Locate the cell with the specified text and output its (x, y) center coordinate. 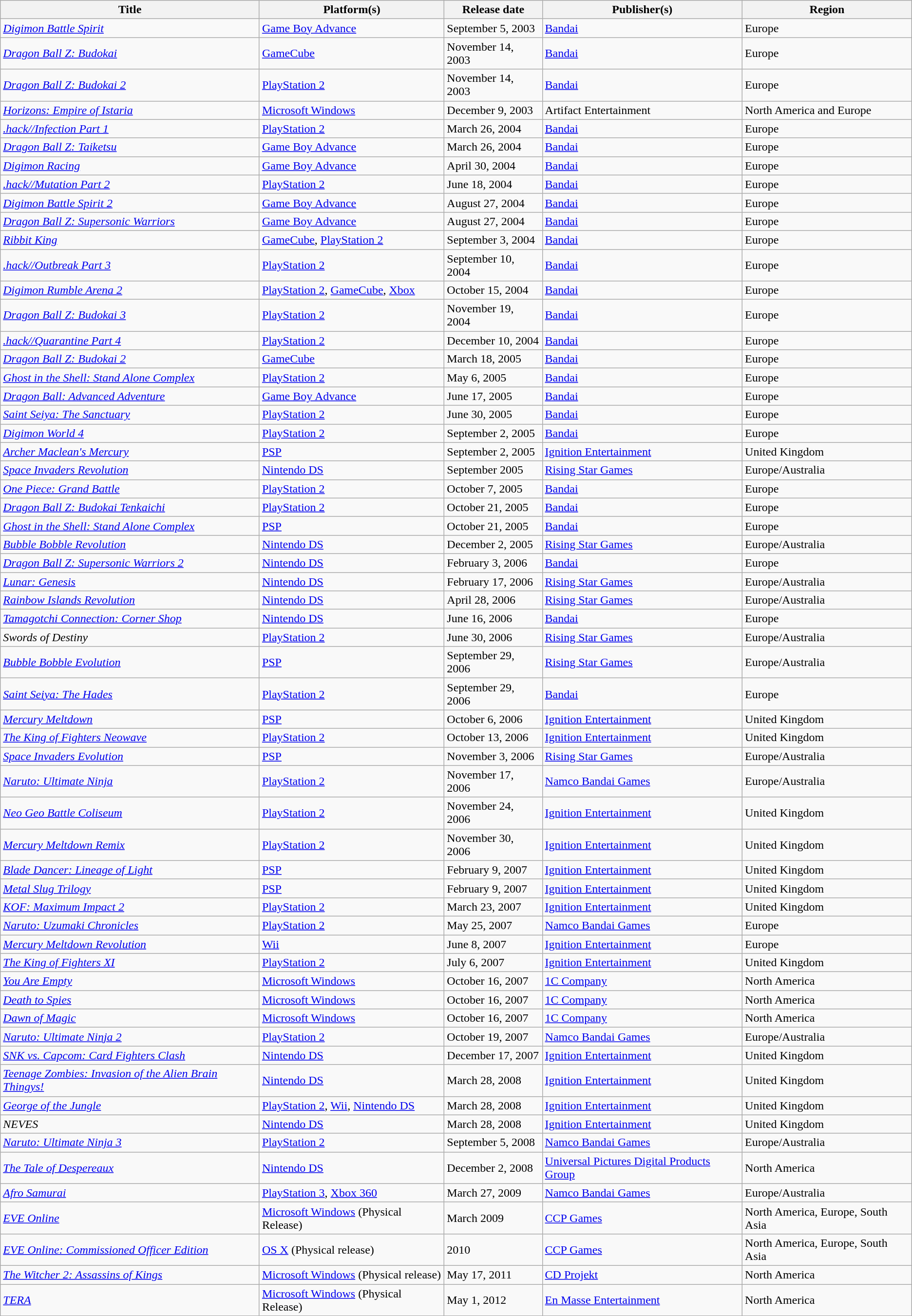
May 6, 2005 (493, 378)
November 3, 2006 (493, 756)
EVE Online (130, 1218)
EVE Online: Commissioned Officer Edition (130, 1249)
CD Projekt (642, 1275)
Digimon World 4 (130, 433)
Dawn of Magic (130, 1018)
March 27, 2009 (493, 1193)
September 10, 2004 (493, 265)
May 25, 2007 (493, 925)
.hack//Infection Part 1 (130, 129)
Naruto: Uzumaki Chronicles (130, 925)
Lunar: Genesis (130, 581)
Dragon Ball Z: Supersonic Warriors (130, 221)
.hack//Mutation Part 2 (130, 184)
December 2, 2005 (493, 544)
KOF: Maximum Impact 2 (130, 907)
Platform(s) (352, 10)
November 30, 2006 (493, 845)
Afro Samurai (130, 1193)
October 7, 2005 (493, 489)
PlayStation 2, GameCube, Xbox (352, 290)
Saint Seiya: The Hades (130, 694)
April 30, 2004 (493, 166)
Rainbow Islands Revolution (130, 600)
Swords of Destiny (130, 637)
June 18, 2004 (493, 184)
Archer Maclean's Mercury (130, 452)
The Tale of Despereaux (130, 1167)
April 28, 2006 (493, 600)
Naruto: Ultimate Ninja (130, 782)
February 3, 2006 (493, 563)
Title (130, 10)
September 2005 (493, 470)
.hack//Quarantine Part 4 (130, 341)
Digimon Battle Spirit 2 (130, 203)
Metal Slug Trilogy (130, 888)
2010 (493, 1249)
Dragon Ball Z: Budokai (130, 54)
Dragon Ball: Advanced Adventure (130, 396)
The King of Fighters Neowave (130, 738)
November 17, 2006 (493, 782)
May 17, 2011 (493, 1275)
September 3, 2004 (493, 240)
Space Invaders Revolution (130, 470)
Dragon Ball Z: Budokai Tenkaichi (130, 507)
The King of Fighters XI (130, 963)
Bubble Bobble Evolution (130, 663)
PlayStation 3, Xbox 360 (352, 1193)
SNK vs. Capcom: Card Fighters Clash (130, 1055)
June 30, 2006 (493, 637)
Space Invaders Evolution (130, 756)
Artifact Entertainment (642, 110)
Digimon Racing (130, 166)
Mercury Meltdown Remix (130, 845)
March 2009 (493, 1218)
Wii (352, 944)
PlayStation 2, Wii, Nintendo DS (352, 1106)
North America and Europe (827, 110)
Teenage Zombies: Invasion of the Alien Brain Thingys! (130, 1081)
Mercury Meltdown (130, 719)
Death to Spies (130, 1000)
June 30, 2005 (493, 415)
GameCube, PlayStation 2 (352, 240)
Digimon Battle Spirit (130, 28)
November 24, 2006 (493, 813)
Neo Geo Battle Coliseum (130, 813)
You Are Empty (130, 981)
Naruto: Ultimate Ninja 2 (130, 1037)
December 9, 2003 (493, 110)
June 16, 2006 (493, 619)
NEVES (130, 1124)
Microsoft Windows (Physical release) (352, 1275)
March 23, 2007 (493, 907)
Tamagotchi Connection: Corner Shop (130, 619)
November 19, 2004 (493, 316)
Region (827, 10)
Dragon Ball Z: Supersonic Warriors 2 (130, 563)
Publisher(s) (642, 10)
October 19, 2007 (493, 1037)
June 8, 2007 (493, 944)
February 17, 2006 (493, 581)
Blade Dancer: Lineage of Light (130, 870)
December 2, 2008 (493, 1167)
One Piece: Grand Battle (130, 489)
OS X (Physical release) (352, 1249)
En Masse Entertainment (642, 1300)
September 5, 2003 (493, 28)
Saint Seiya: The Sanctuary (130, 415)
March 18, 2005 (493, 359)
Ribbit King (130, 240)
October 6, 2006 (493, 719)
The Witcher 2: Assassins of Kings (130, 1275)
George of the Jungle (130, 1106)
Digimon Rumble Arena 2 (130, 290)
Release date (493, 10)
July 6, 2007 (493, 963)
Dragon Ball Z: Budokai 3 (130, 316)
Mercury Meltdown Revolution (130, 944)
Universal Pictures Digital Products Group (642, 1167)
Naruto: Ultimate Ninja 3 (130, 1143)
TERA (130, 1300)
October 15, 2004 (493, 290)
Bubble Bobble Revolution (130, 544)
May 1, 2012 (493, 1300)
December 17, 2007 (493, 1055)
June 17, 2005 (493, 396)
October 13, 2006 (493, 738)
Dragon Ball Z: Taiketsu (130, 147)
.hack//Outbreak Part 3 (130, 265)
December 10, 2004 (493, 341)
September 5, 2008 (493, 1143)
Horizons: Empire of Istaria (130, 110)
